Return the (X, Y) coordinate for the center point of the cell that contains the specified text.  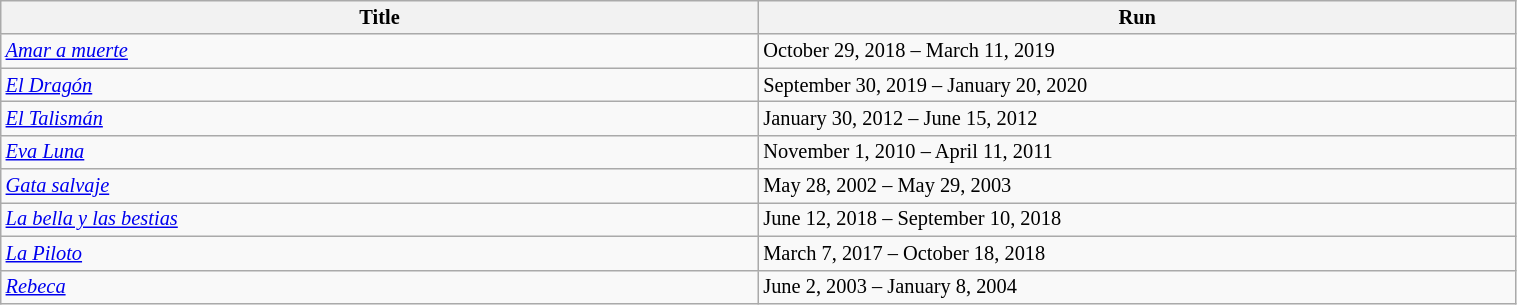
September 30, 2019 – January 20, 2020 (1137, 85)
La bella y las bestias (380, 219)
June 12, 2018 – September 10, 2018 (1137, 219)
Eva Luna (380, 152)
Title (380, 17)
El Talismán (380, 118)
La Piloto (380, 253)
March 7, 2017 – October 18, 2018 (1137, 253)
Amar a muerte (380, 51)
El Dragón (380, 85)
May 28, 2002 – May 29, 2003 (1137, 186)
November 1, 2010 – April 11, 2011 (1137, 152)
Rebeca (380, 287)
Run (1137, 17)
June 2, 2003 – January 8, 2004 (1137, 287)
January 30, 2012 – June 15, 2012 (1137, 118)
October 29, 2018 – March 11, 2019 (1137, 51)
Gata salvaje (380, 186)
